Determine the [x, y] coordinate at the center of the cell enclosing the given text.  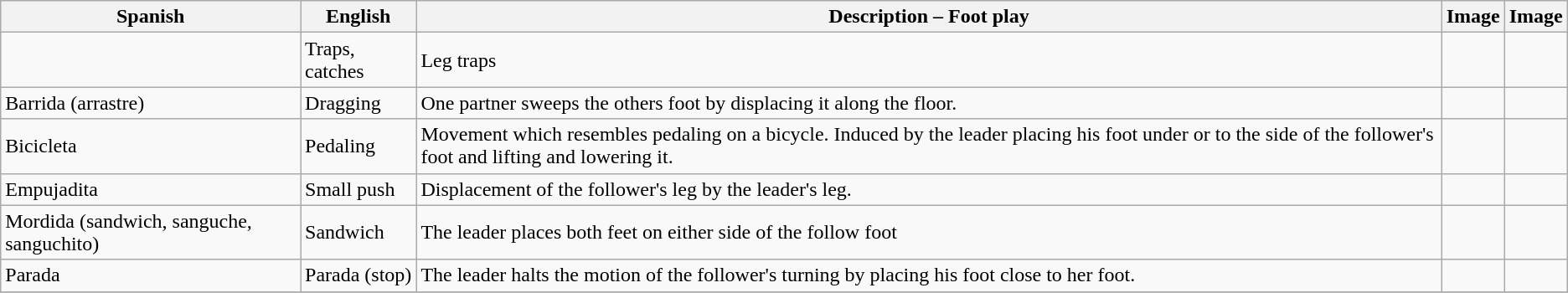
Dragging [358, 103]
The leader places both feet on either side of the follow foot [929, 233]
Description – Foot play [929, 17]
The leader halts the motion of the follower's turning by placing his foot close to her foot. [929, 275]
English [358, 17]
Traps, catches [358, 60]
Leg traps [929, 60]
Barrida (arrastre) [151, 103]
Displacement of the follower's leg by the leader's leg. [929, 189]
One partner sweeps the others foot by displacing it along the floor. [929, 103]
Bicicleta [151, 146]
Parada (stop) [358, 275]
Empujadita [151, 189]
Small push [358, 189]
Parada [151, 275]
Pedaling [358, 146]
Sandwich [358, 233]
Spanish [151, 17]
Mordida (sandwich, sanguche, sanguchito) [151, 233]
